Pinpoint the cell where the given text exists, returning its [X, Y] midpoint coordinate. 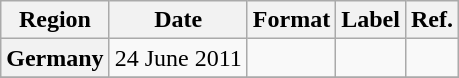
Format [291, 20]
24 June 2011 [178, 58]
Label [371, 20]
Date [178, 20]
Germany [55, 58]
Region [55, 20]
Ref. [432, 20]
